For the text-containing cell, return its midpoint in [X, Y] coordinate format. 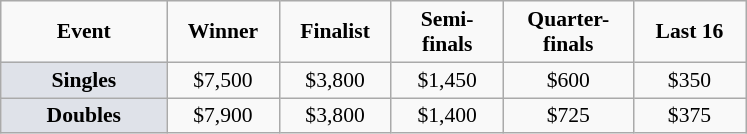
Semi-finals [447, 32]
Last 16 [689, 32]
Singles [84, 80]
$1,450 [447, 80]
Finalist [335, 32]
$375 [689, 116]
$600 [568, 80]
Winner [223, 32]
$350 [689, 80]
$1,400 [447, 116]
Doubles [84, 116]
$7,900 [223, 116]
$7,500 [223, 80]
Quarter-finals [568, 32]
$725 [568, 116]
Event [84, 32]
